Capture the cell that displays the provided text and extract its [X, Y] central coordinate. 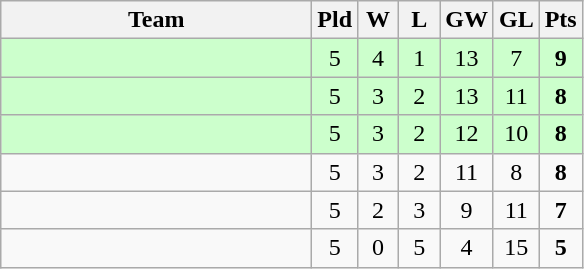
Pld [335, 20]
GL [516, 20]
1 [420, 58]
GW [467, 20]
L [420, 20]
0 [378, 248]
12 [467, 134]
W [378, 20]
Pts [560, 20]
10 [516, 134]
Team [156, 20]
15 [516, 248]
